Identify which cell holds the provided text, then report its (X, Y) central coordinate. 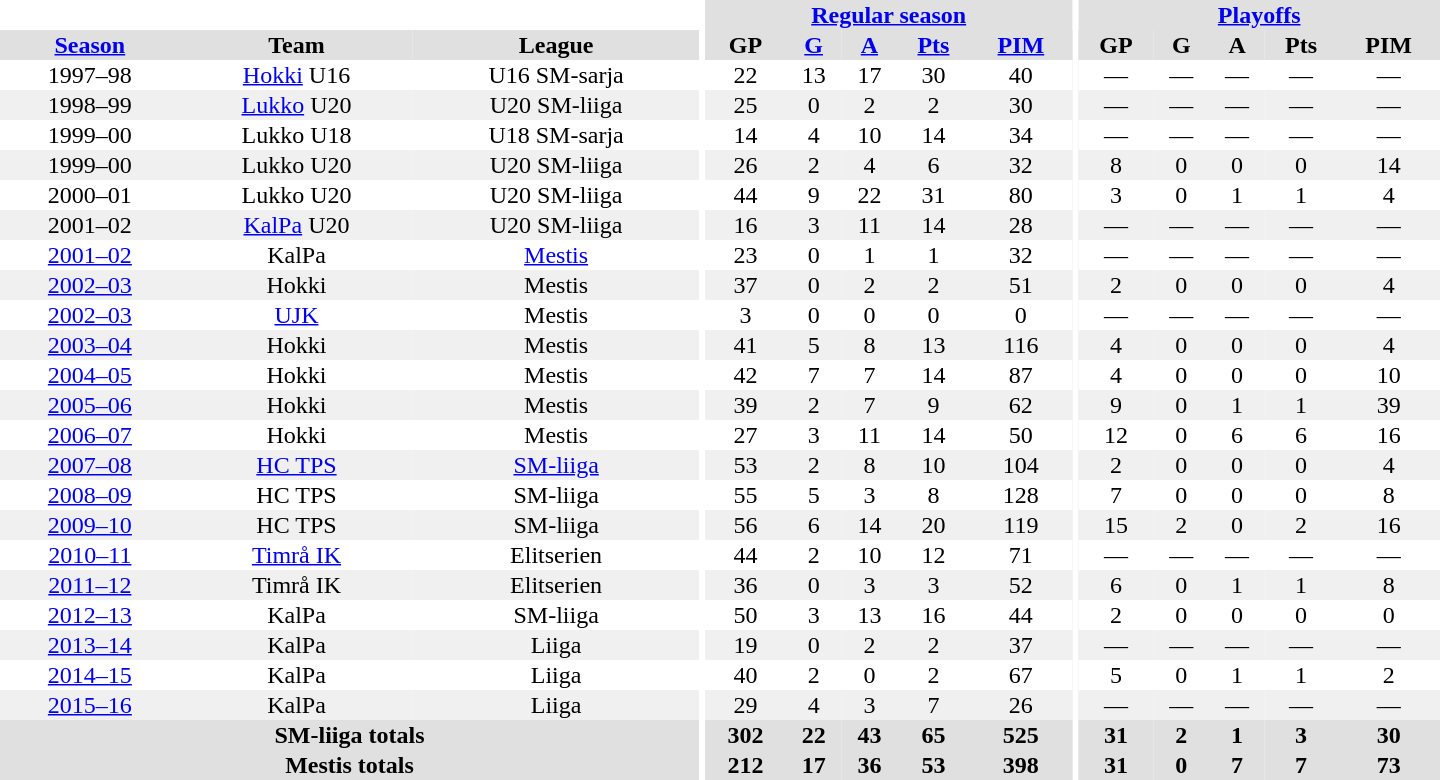
2004–05 (90, 375)
34 (1022, 135)
1998–99 (90, 105)
2000–01 (90, 195)
80 (1022, 195)
51 (1022, 285)
56 (746, 525)
525 (1022, 735)
25 (746, 105)
Season (90, 45)
Playoffs (1259, 15)
128 (1022, 495)
104 (1022, 465)
2012–13 (90, 615)
27 (746, 435)
League (556, 45)
302 (746, 735)
52 (1022, 585)
2006–07 (90, 435)
UJK (296, 315)
KalPa U20 (296, 225)
23 (746, 255)
116 (1022, 345)
2013–14 (90, 645)
Team (296, 45)
398 (1022, 765)
65 (933, 735)
Regular season (888, 15)
73 (1388, 765)
2003–04 (90, 345)
28 (1022, 225)
Mestis totals (350, 765)
U18 SM-sarja (556, 135)
2010–11 (90, 555)
15 (1116, 525)
119 (1022, 525)
55 (746, 495)
62 (1022, 405)
1997–98 (90, 75)
2005–06 (90, 405)
212 (746, 765)
29 (746, 705)
U16 SM-sarja (556, 75)
67 (1022, 675)
Lukko U18 (296, 135)
2011–12 (90, 585)
Hokki U16 (296, 75)
43 (870, 735)
2009–10 (90, 525)
41 (746, 345)
20 (933, 525)
19 (746, 645)
2007–08 (90, 465)
2014–15 (90, 675)
42 (746, 375)
2015–16 (90, 705)
71 (1022, 555)
2008–09 (90, 495)
87 (1022, 375)
SM-liiga totals (350, 735)
